Determine the [x, y] coordinate at the center of the cell enclosing the given text.  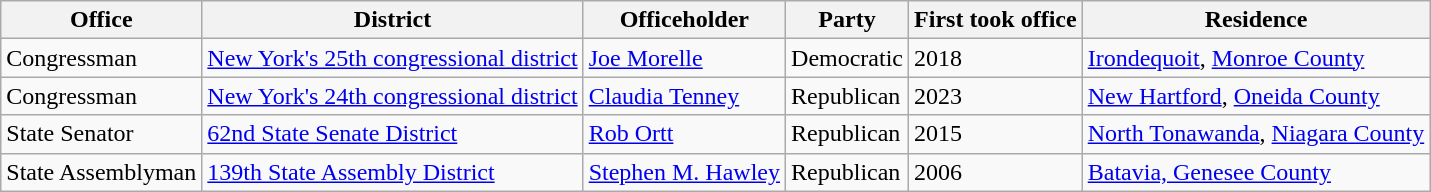
Rob Ortt [684, 134]
First took office [996, 20]
Irondequoit, Monroe County [1256, 58]
Residence [1256, 20]
Claudia Tenney [684, 96]
District [392, 20]
New York's 24th congressional district [392, 96]
Democratic [848, 58]
New Hartford, Oneida County [1256, 96]
139th State Assembly District [392, 172]
State Senator [102, 134]
North Tonawanda, Niagara County [1256, 134]
Office [102, 20]
Officeholder [684, 20]
2018 [996, 58]
2015 [996, 134]
Party [848, 20]
62nd State Senate District [392, 134]
Joe Morelle [684, 58]
New York's 25th congressional district [392, 58]
2023 [996, 96]
Stephen M. Hawley [684, 172]
Batavia, Genesee County [1256, 172]
State Assemblyman [102, 172]
2006 [996, 172]
